Extract the (X, Y) coordinate from the center of the cell holding the provided text.  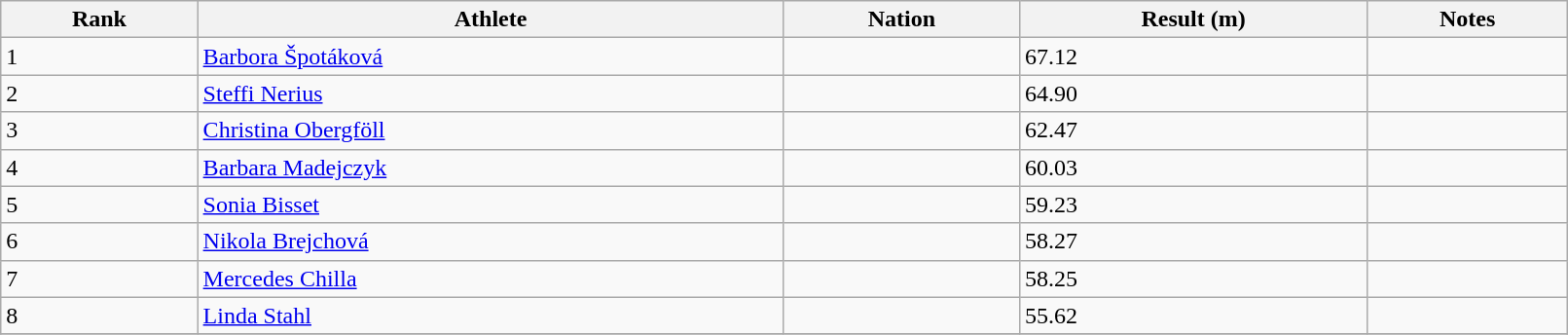
60.03 (1193, 167)
59.23 (1193, 205)
3 (99, 130)
Barbora Špotáková (491, 56)
62.47 (1193, 130)
4 (99, 167)
Mercedes Chilla (491, 279)
Christina Obergföll (491, 130)
64.90 (1193, 93)
6 (99, 242)
Result (m) (1193, 19)
7 (99, 279)
Notes (1468, 19)
Linda Stahl (491, 316)
1 (99, 56)
Steffi Nerius (491, 93)
58.25 (1193, 279)
2 (99, 93)
Nikola Brejchová (491, 242)
Barbara Madejczyk (491, 167)
Nation (901, 19)
5 (99, 205)
8 (99, 316)
Athlete (491, 19)
67.12 (1193, 56)
58.27 (1193, 242)
Sonia Bisset (491, 205)
Rank (99, 19)
55.62 (1193, 316)
